Provide the [X, Y] coordinate of the cell's center where the given text is located.  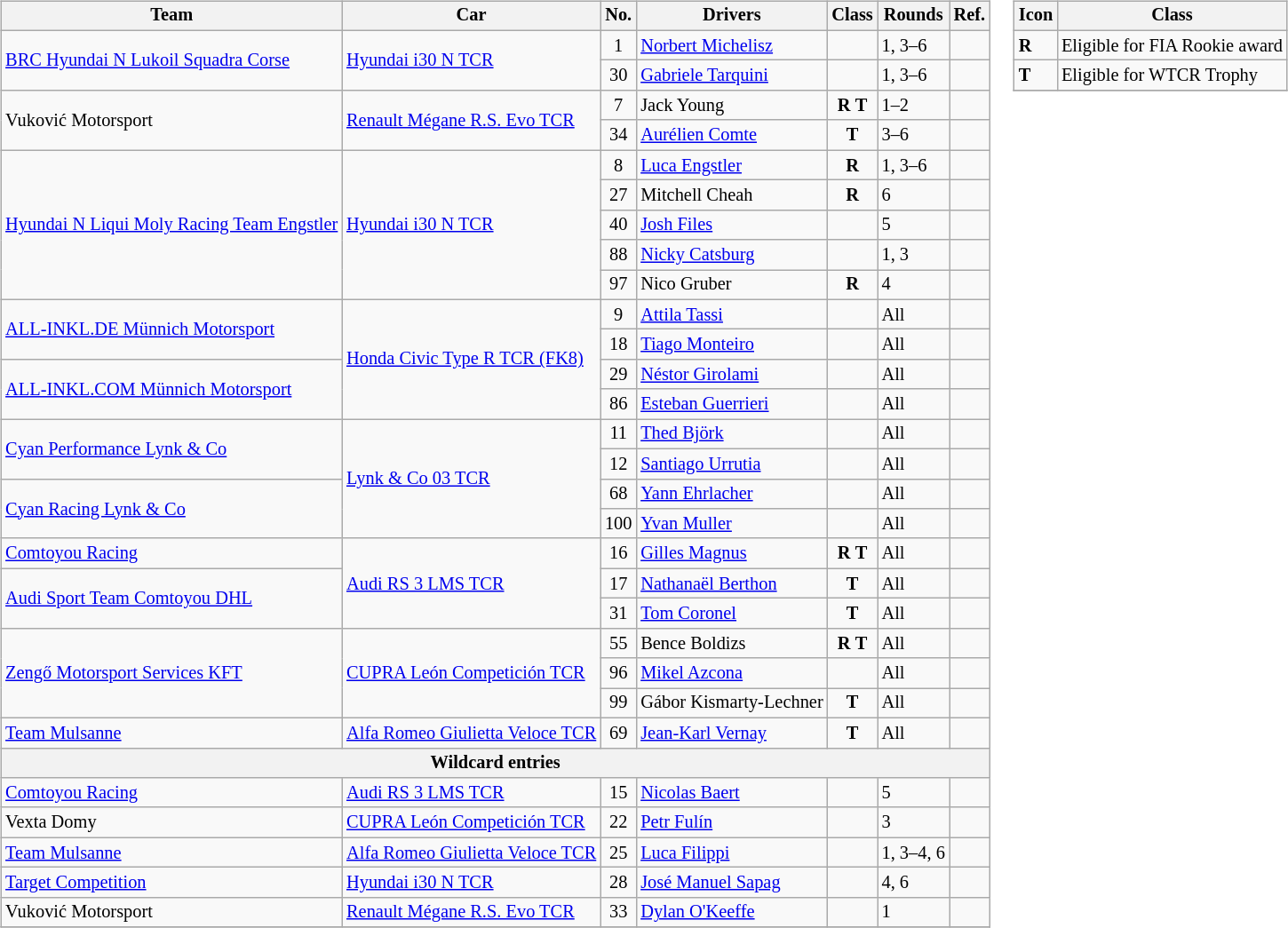
Zengő Motorsport Services KFT [171, 673]
97 [618, 285]
Vexta Domy [171, 822]
Gábor Kismarty-Lechner [732, 703]
28 [618, 883]
Eligible for WTCR Trophy [1173, 75]
Thed Björk [732, 434]
Cyan Racing Lynk & Co [171, 508]
4, 6 [913, 883]
Mitchell Cheah [732, 195]
3–6 [913, 135]
Dylan O'Keeffe [732, 912]
Attila Tassi [732, 314]
Nicky Catsburg [732, 255]
Nicolas Baert [732, 793]
27 [618, 195]
Néstor Girolami [732, 375]
11 [618, 434]
12 [618, 464]
16 [618, 553]
Lynk & Co 03 TCR [471, 480]
1, 3 [913, 255]
Josh Files [732, 225]
31 [618, 614]
18 [618, 345]
Nico Gruber [732, 285]
Drivers [732, 16]
1, 3–4, 6 [913, 853]
ALL-INKL.DE Münnich Motorsport [171, 329]
Honda Civic Type R TCR (FK8) [471, 359]
Aurélien Comte [732, 135]
9 [618, 314]
Yvan Muller [732, 524]
22 [618, 822]
Nathanaël Berthon [732, 583]
30 [618, 75]
Audi Sport Team Comtoyou DHL [171, 599]
15 [618, 793]
José Manuel Sapag [732, 883]
40 [618, 225]
Petr Fulín [732, 822]
68 [618, 494]
Team [171, 16]
99 [618, 703]
Icon [1036, 16]
55 [618, 643]
25 [618, 853]
100 [618, 524]
1–2 [913, 106]
96 [618, 673]
Yann Ehrlacher [732, 494]
Wildcard entries [496, 763]
Target Competition [171, 883]
No. [618, 16]
Hyundai N Liqui Moly Racing Team Engstler [171, 225]
Santiago Urrutia [732, 464]
4 [913, 285]
Luca Engstler [732, 165]
Luca Filippi [732, 853]
Mikel Azcona [732, 673]
BRC Hyundai N Lukoil Squadra Corse [171, 60]
88 [618, 255]
69 [618, 733]
86 [618, 404]
29 [618, 375]
33 [618, 912]
Norbert Michelisz [732, 45]
Tom Coronel [732, 614]
ALL-INKL.COM Münnich Motorsport [171, 389]
Esteban Guerrieri [732, 404]
6 [913, 195]
Bence Boldizs [732, 643]
Car [471, 16]
Tiago Monteiro [732, 345]
Ref. [970, 16]
Rounds [913, 16]
Cyan Performance Lynk & Co [171, 449]
8 [618, 165]
7 [618, 106]
Gabriele Tarquini [732, 75]
Jack Young [732, 106]
Jean-Karl Vernay [732, 733]
17 [618, 583]
3 [913, 822]
Eligible for FIA Rookie award [1173, 45]
34 [618, 135]
Gilles Magnus [732, 553]
